Return the (X, Y) coordinate for the center point of the cell that contains the specified text.  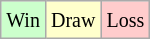
Loss (126, 20)
Win (24, 20)
Draw (72, 20)
